Determine the (X, Y) coordinate at the center of the cell enclosing the given text.  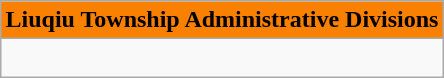
Liuqiu Township Administrative Divisions (222, 20)
